Identify which cell holds the provided text, then report its [X, Y] central coordinate. 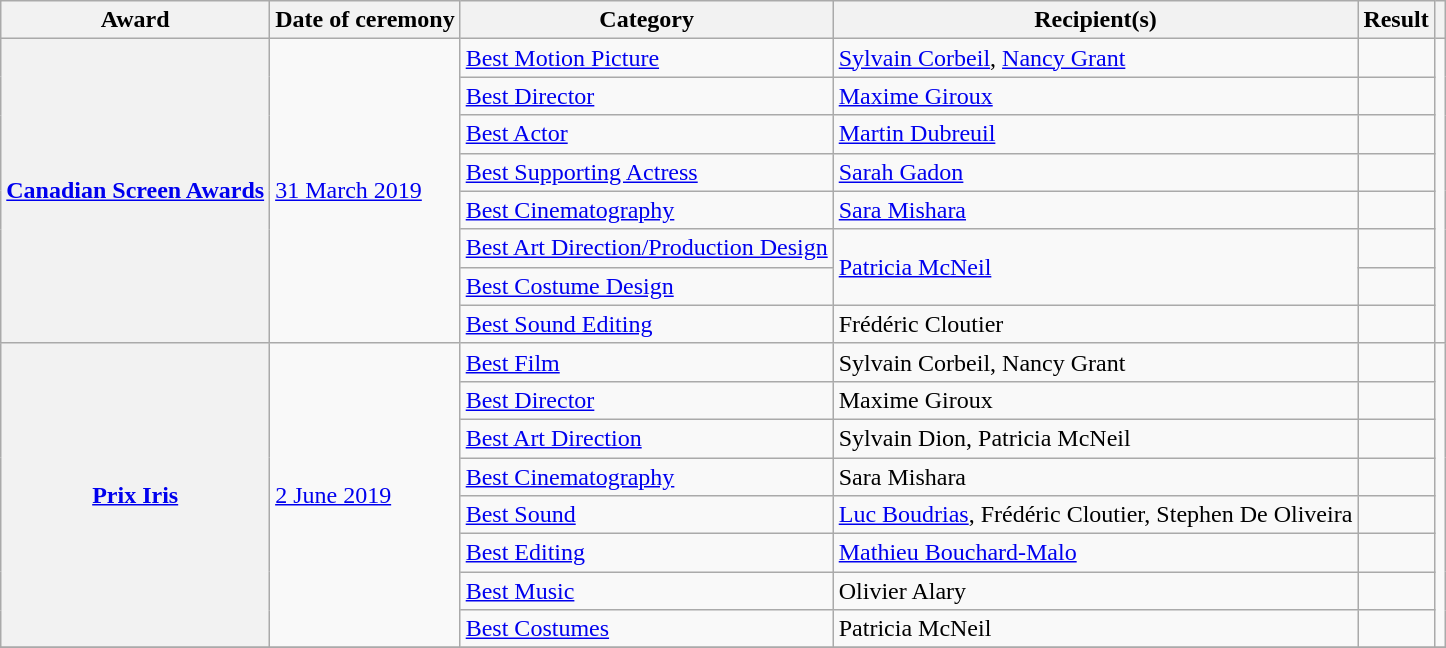
Best Supporting Actress [646, 172]
Best Editing [646, 553]
2 June 2019 [366, 495]
Best Art Direction [646, 438]
Best Art Direction/Production Design [646, 248]
Category [646, 20]
Best Costume Design [646, 286]
Mathieu Bouchard-Malo [1096, 553]
Frédéric Cloutier [1096, 324]
Best Motion Picture [646, 58]
Canadian Screen Awards [136, 191]
Best Film [646, 362]
Best Costumes [646, 629]
Award [136, 20]
Date of ceremony [366, 20]
Result [1396, 20]
Best Actor [646, 134]
Best Music [646, 591]
Martin Dubreuil [1096, 134]
Best Sound Editing [646, 324]
Luc Boudrias, Frédéric Cloutier, Stephen De Oliveira [1096, 515]
Prix Iris [136, 495]
31 March 2019 [366, 191]
Olivier Alary [1096, 591]
Sarah Gadon [1096, 172]
Recipient(s) [1096, 20]
Best Sound [646, 515]
Sylvain Dion, Patricia McNeil [1096, 438]
